Extract the [x, y] coordinate from the center of the cell holding the provided text.  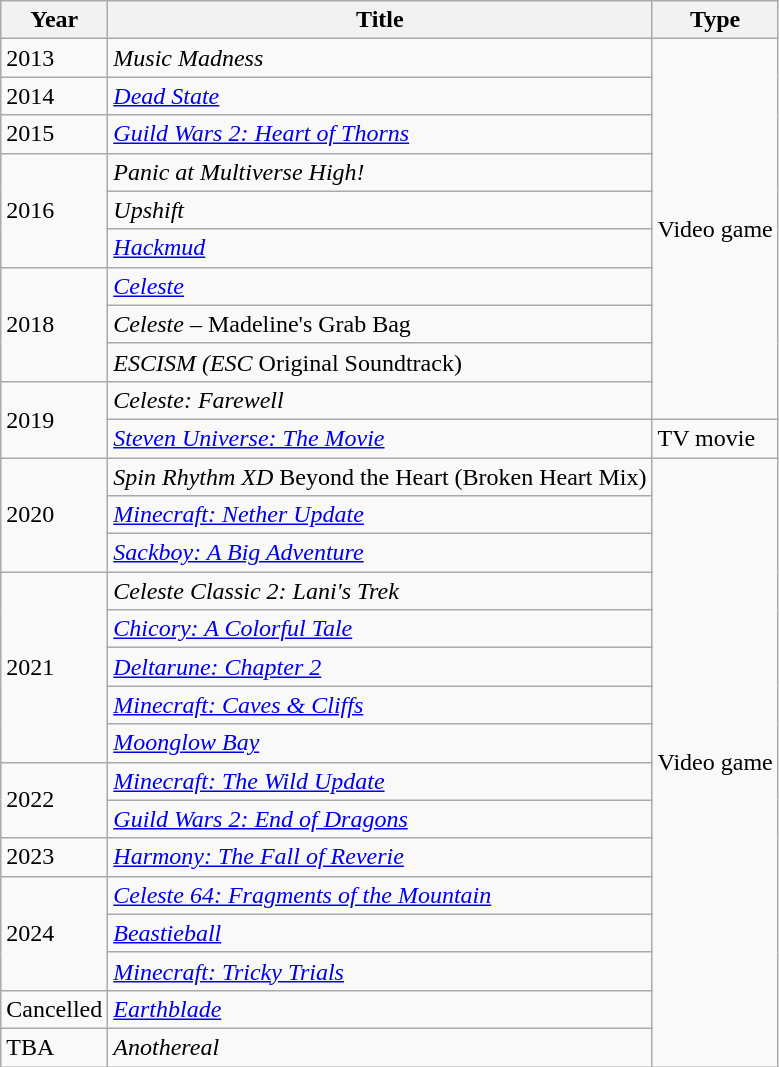
Guild Wars 2: Heart of Thorns [380, 134]
Celeste – Madeline's Grab Bag [380, 324]
2018 [54, 324]
Music Madness [380, 58]
Steven Universe: The Movie [380, 438]
2015 [54, 134]
2014 [54, 96]
Year [54, 20]
Deltarune: Chapter 2 [380, 667]
TBA [54, 1047]
Minecraft: The Wild Update [380, 781]
Minecraft: Caves & Cliffs [380, 705]
Upshift [380, 210]
Hackmud [380, 248]
Type [715, 20]
Cancelled [54, 1009]
Spin Rhythm XD Beyond the Heart (Broken Heart Mix) [380, 477]
Panic at Multiverse High! [380, 172]
2022 [54, 800]
2024 [54, 933]
Moonglow Bay [380, 743]
2016 [54, 210]
2013 [54, 58]
Celeste: Farewell [380, 400]
Celeste [380, 286]
Anothereal [380, 1047]
2023 [54, 857]
Harmony: The Fall of Reverie [380, 857]
Chicory: A Colorful Tale [380, 629]
Title [380, 20]
2020 [54, 515]
Dead State [380, 96]
2019 [54, 419]
TV movie [715, 438]
Celeste Classic 2: Lani's Trek [380, 591]
ESCISM (ESC Original Soundtrack) [380, 362]
Earthblade [380, 1009]
Guild Wars 2: End of Dragons [380, 819]
Sackboy: A Big Adventure [380, 553]
Minecraft: Nether Update [380, 515]
2021 [54, 667]
Beastieball [380, 933]
Minecraft: Tricky Trials [380, 971]
Celeste 64: Fragments of the Mountain [380, 895]
